Pinpoint the cell where the given text exists, returning its (X, Y) midpoint coordinate. 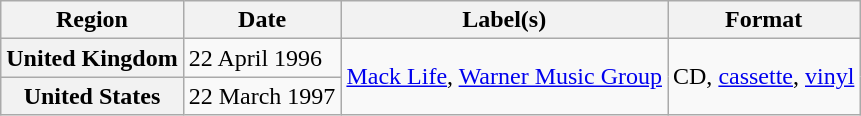
CD, cassette, vinyl (764, 77)
United States (92, 96)
Date (262, 20)
Format (764, 20)
22 March 1997 (262, 96)
Label(s) (504, 20)
Mack Life, Warner Music Group (504, 77)
United Kingdom (92, 58)
Region (92, 20)
22 April 1996 (262, 58)
